For the text-containing cell, return its midpoint in (X, Y) coordinate format. 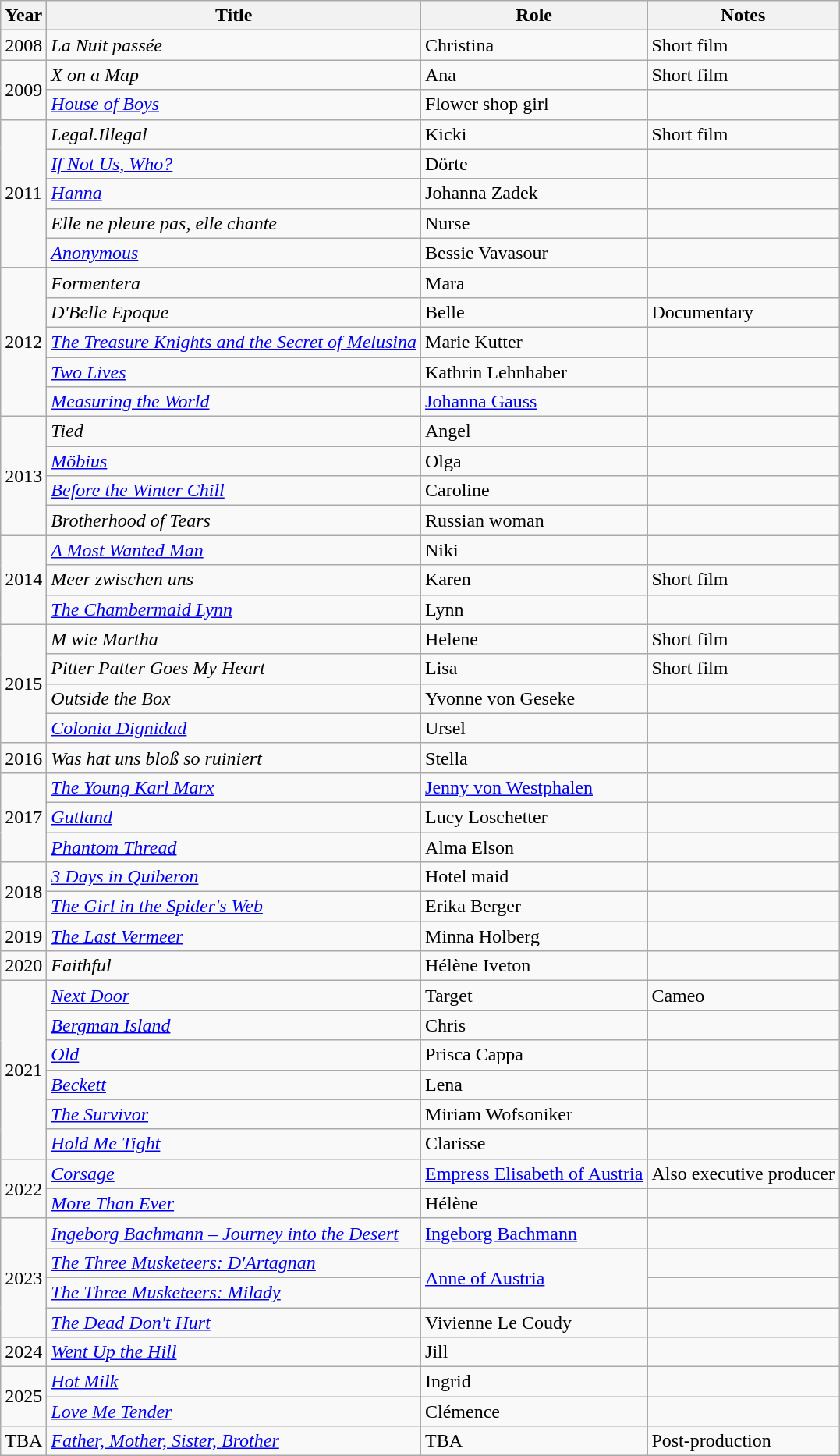
Johanna Gauss (534, 402)
2017 (23, 817)
Post-production (743, 1441)
Went Up the Hill (234, 1352)
The Girl in the Spider's Web (234, 907)
Nurse (534, 223)
Next Door (234, 996)
Legal.Illegal (234, 134)
Ingeborg Bachmann (534, 1233)
Old (234, 1055)
Lynn (534, 609)
Pitter Patter Goes My Heart (234, 669)
Möbius (234, 461)
Flower shop girl (534, 105)
Hélène (534, 1203)
Lena (534, 1085)
Faithful (234, 966)
The Three Musketeers: Milady (234, 1292)
Helene (534, 639)
Colonia Dignidad (234, 728)
Was hat uns bloß so ruiniert (234, 758)
Minna Holberg (534, 936)
Also executive producer (743, 1174)
Outside the Box (234, 698)
Formentera (234, 282)
D'Belle Epoque (234, 312)
More Than Ever (234, 1203)
The Survivor (234, 1114)
Gutland (234, 817)
2014 (23, 580)
Marie Kutter (534, 342)
Dörte (534, 164)
The Three Musketeers: D'Artagnan (234, 1262)
Angel (534, 431)
Kathrin Lehnhaber (534, 372)
Lisa (534, 669)
Before the Winter Chill (234, 491)
Bessie Vavasour (534, 253)
La Nuit passée (234, 45)
Hotel maid (534, 877)
Miriam Wofsoniker (534, 1114)
Role (534, 16)
The Last Vermeer (234, 936)
Meer zwischen uns (234, 580)
Jill (534, 1352)
Prisca Cappa (534, 1055)
The Chambermaid Lynn (234, 609)
Measuring the World (234, 402)
X on a Map (234, 75)
House of Boys (234, 105)
Niki (534, 550)
Ana (534, 75)
A Most Wanted Man (234, 550)
2024 (23, 1352)
2022 (23, 1188)
Stella (534, 758)
Vivienne Le Coudy (534, 1323)
2015 (23, 684)
Corsage (234, 1174)
Cameo (743, 996)
2025 (23, 1397)
Karen (534, 580)
Ingeborg Bachmann – Journey into the Desert (234, 1233)
Two Lives (234, 372)
2018 (23, 892)
Notes (743, 16)
Year (23, 16)
Hanna (234, 194)
Brotherhood of Tears (234, 520)
Empress Elisabeth of Austria (534, 1174)
Russian woman (534, 520)
The Dead Don't Hurt (234, 1323)
Bergman Island (234, 1025)
Alma Elson (534, 847)
Documentary (743, 312)
Johanna Zadek (534, 194)
Mara (534, 282)
Love Me Tender (234, 1412)
3 Days in Quiberon (234, 877)
The Young Karl Marx (234, 787)
Chris (534, 1025)
Christina (534, 45)
2013 (23, 476)
Clémence (534, 1412)
2011 (23, 194)
Ursel (534, 728)
Title (234, 16)
M wie Martha (234, 639)
Hélène Iveton (534, 966)
Target (534, 996)
If Not Us, Who? (234, 164)
Kicki (534, 134)
The Treasure Knights and the Secret of Melusina (234, 342)
2023 (23, 1277)
Caroline (534, 491)
Tied (234, 431)
2021 (23, 1070)
Olga (534, 461)
Father, Mother, Sister, Brother (234, 1441)
Clarisse (534, 1144)
2019 (23, 936)
Elle ne pleure pas, elle chante (234, 223)
Anne of Austria (534, 1277)
2009 (23, 90)
Beckett (234, 1085)
2008 (23, 45)
Yvonne von Geseke (534, 698)
Hot Milk (234, 1382)
Hold Me Tight (234, 1144)
Anonymous (234, 253)
Phantom Thread (234, 847)
2012 (23, 342)
Belle (534, 312)
Ingrid (534, 1382)
Jenny von Westphalen (534, 787)
Erika Berger (534, 907)
2016 (23, 758)
2020 (23, 966)
Lucy Loschetter (534, 817)
